Output the [X, Y] coordinate of the center of the cell containing the given text.  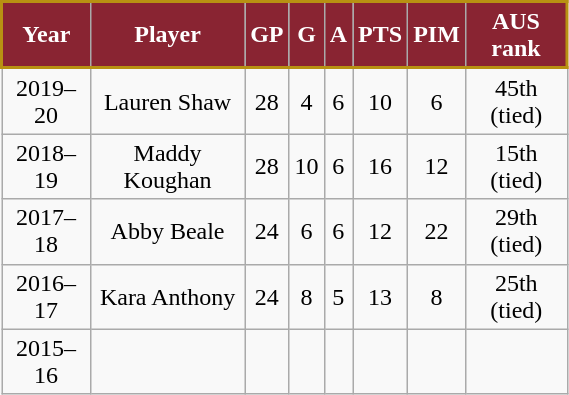
4 [306, 101]
G [306, 36]
25th (tied) [516, 296]
Abby Beale [167, 232]
PIM [437, 36]
29th (tied) [516, 232]
Lauren Shaw [167, 101]
GP [267, 36]
13 [380, 296]
2016–17 [46, 296]
Maddy Koughan [167, 166]
PTS [380, 36]
16 [380, 166]
2019–20 [46, 101]
A [338, 36]
AUS rank [516, 36]
2017–18 [46, 232]
22 [437, 232]
5 [338, 296]
Player [167, 36]
2015–16 [46, 362]
Kara Anthony [167, 296]
Year [46, 36]
2018–19 [46, 166]
45th (tied) [516, 101]
15th (tied) [516, 166]
